Provide the (X, Y) coordinate of the cell's center where the given text is located.  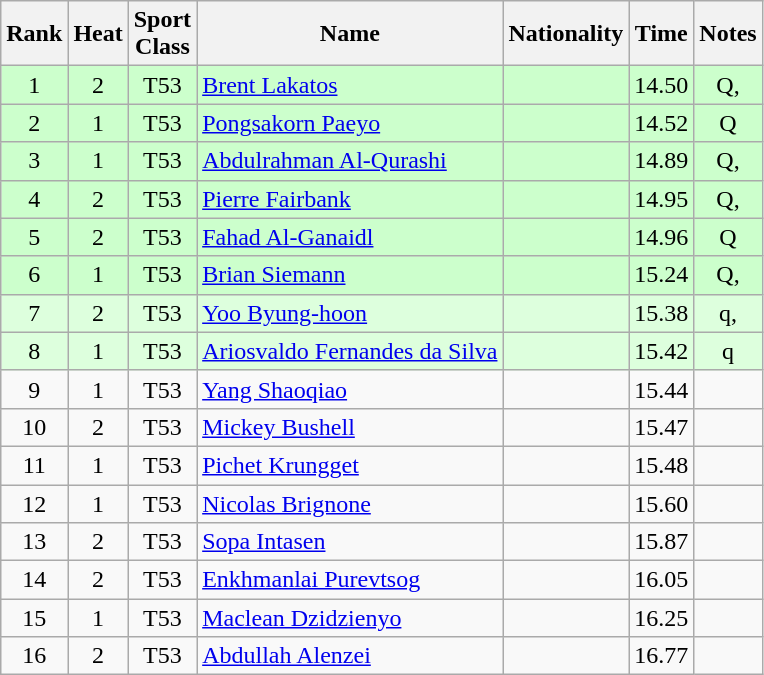
15 (34, 618)
Time (662, 34)
Name (350, 34)
15.87 (662, 542)
7 (34, 313)
Rank (34, 34)
9 (34, 389)
8 (34, 351)
SportClass (162, 34)
Pierre Fairbank (350, 199)
16.05 (662, 580)
3 (34, 161)
11 (34, 465)
14.50 (662, 85)
Heat (98, 34)
5 (34, 237)
12 (34, 503)
Pongsakorn Paeyo (350, 123)
Notes (728, 34)
16.77 (662, 656)
Yang Shaoqiao (350, 389)
13 (34, 542)
Nicolas Brignone (350, 503)
q, (728, 313)
4 (34, 199)
Maclean Dzidzienyo (350, 618)
15.24 (662, 275)
14.52 (662, 123)
Sopa Intasen (350, 542)
q (728, 351)
Nationality (566, 34)
15.42 (662, 351)
Abdullah Alenzei (350, 656)
Abdulrahman Al-Qurashi (350, 161)
Yoo Byung-hoon (350, 313)
Fahad Al-Ganaidl (350, 237)
15.48 (662, 465)
15.38 (662, 313)
14.95 (662, 199)
Enkhmanlai Purevtsog (350, 580)
Mickey Bushell (350, 427)
Brian Siemann (350, 275)
6 (34, 275)
16 (34, 656)
14 (34, 580)
15.44 (662, 389)
15.60 (662, 503)
15.47 (662, 427)
14.89 (662, 161)
14.96 (662, 237)
Ariosvaldo Fernandes da Silva (350, 351)
Brent Lakatos (350, 85)
Pichet Krungget (350, 465)
10 (34, 427)
16.25 (662, 618)
